Extract the [x, y] coordinate from the center of the cell holding the provided text.  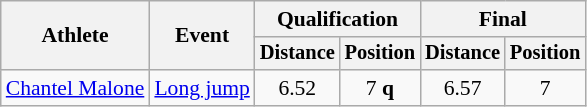
Event [202, 36]
6.52 [298, 88]
Chantel Malone [76, 88]
7 [545, 88]
Final [502, 19]
7 q [380, 88]
Long jump [202, 88]
6.57 [462, 88]
Qualification [338, 19]
Athlete [76, 36]
